Extract the (X, Y) coordinate from the center of the cell holding the provided text.  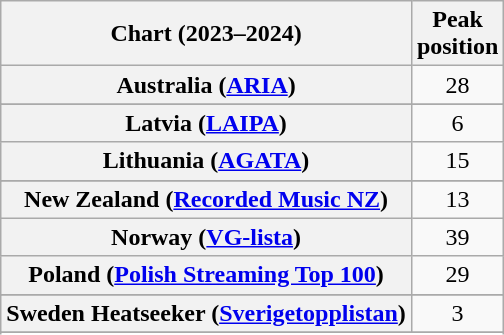
6 (457, 123)
39 (457, 237)
New Zealand (Recorded Music NZ) (206, 199)
28 (457, 85)
Sweden Heatseeker (Sverigetopplistan) (206, 313)
Latvia (LAIPA) (206, 123)
Norway (VG-lista) (206, 237)
Lithuania (AGATA) (206, 161)
13 (457, 199)
Chart (2023–2024) (206, 34)
3 (457, 313)
15 (457, 161)
Australia (ARIA) (206, 85)
Poland (Polish Streaming Top 100) (206, 275)
Peakposition (457, 34)
29 (457, 275)
